Detect which cell encompasses the target text, then output its [X, Y] center coordinate. 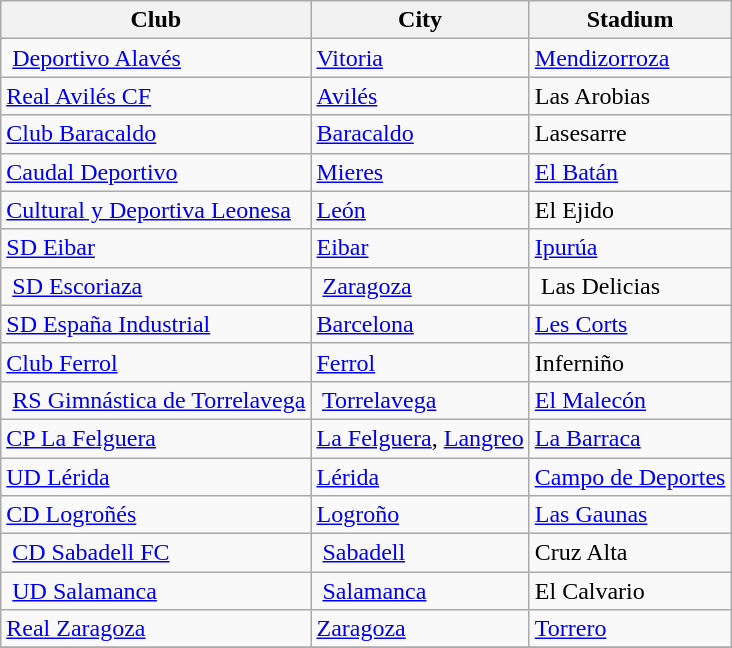
Lasesarre [630, 134]
Lérida [420, 477]
El Calvario [630, 591]
Les Corts [630, 324]
León [420, 210]
Las Gaunas [630, 515]
SD España Industrial [156, 324]
Caudal Deportivo [156, 172]
El Ejido [630, 210]
Club Baracaldo [156, 134]
Cultural y Deportiva Leonesa [156, 210]
Baracaldo [420, 134]
Sabadell [420, 553]
Torrelavega [420, 400]
Ipurúa [630, 248]
UD Salamanca [156, 591]
Ferrol [420, 362]
Las Arobias [630, 96]
Torrero [630, 629]
Cruz Alta [630, 553]
Club [156, 20]
CD Logroñés [156, 515]
Inferniño [630, 362]
Avilés [420, 96]
Deportivo Alavés [156, 58]
SD Eibar [156, 248]
Vitoria [420, 58]
CP La Felguera [156, 438]
Barcelona [420, 324]
El Malecón [630, 400]
La Barraca [630, 438]
Logroño [420, 515]
CD Sabadell FC [156, 553]
El Batán [630, 172]
SD Escoriaza [156, 286]
Real Zaragoza [156, 629]
Las Delicias [630, 286]
Mieres [420, 172]
UD Lérida [156, 477]
La Felguera, Langreo [420, 438]
City [420, 20]
RS Gimnástica de Torrelavega [156, 400]
Real Avilés CF [156, 96]
Club Ferrol [156, 362]
Eibar [420, 248]
Campo de Deportes [630, 477]
Salamanca [420, 591]
Stadium [630, 20]
Mendizorroza [630, 58]
